Return [x, y] of the center of cell containing provided text 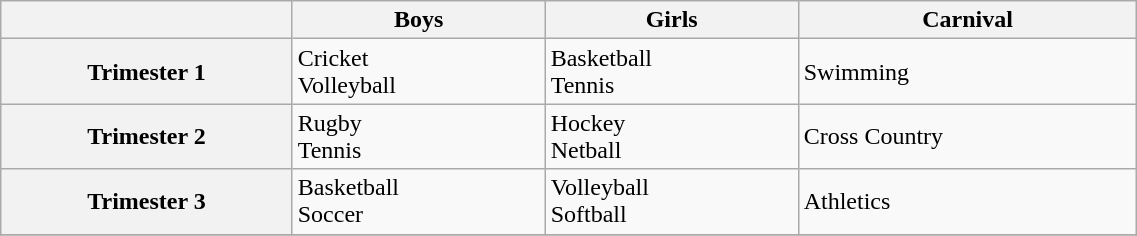
Carnival [968, 20]
Cross Country [968, 136]
CricketVolleyball [418, 72]
Trimester 3 [146, 202]
Swimming [968, 72]
Trimester 1 [146, 72]
Boys [418, 20]
RugbyTennis [418, 136]
VolleyballSoftball [672, 202]
Athletics [968, 202]
HockeyNetball [672, 136]
Trimester 2 [146, 136]
Girls [672, 20]
BasketballSoccer [418, 202]
BasketballTennis [672, 72]
